Return the (x, y) coordinate for the center point of the cell that contains the specified text.  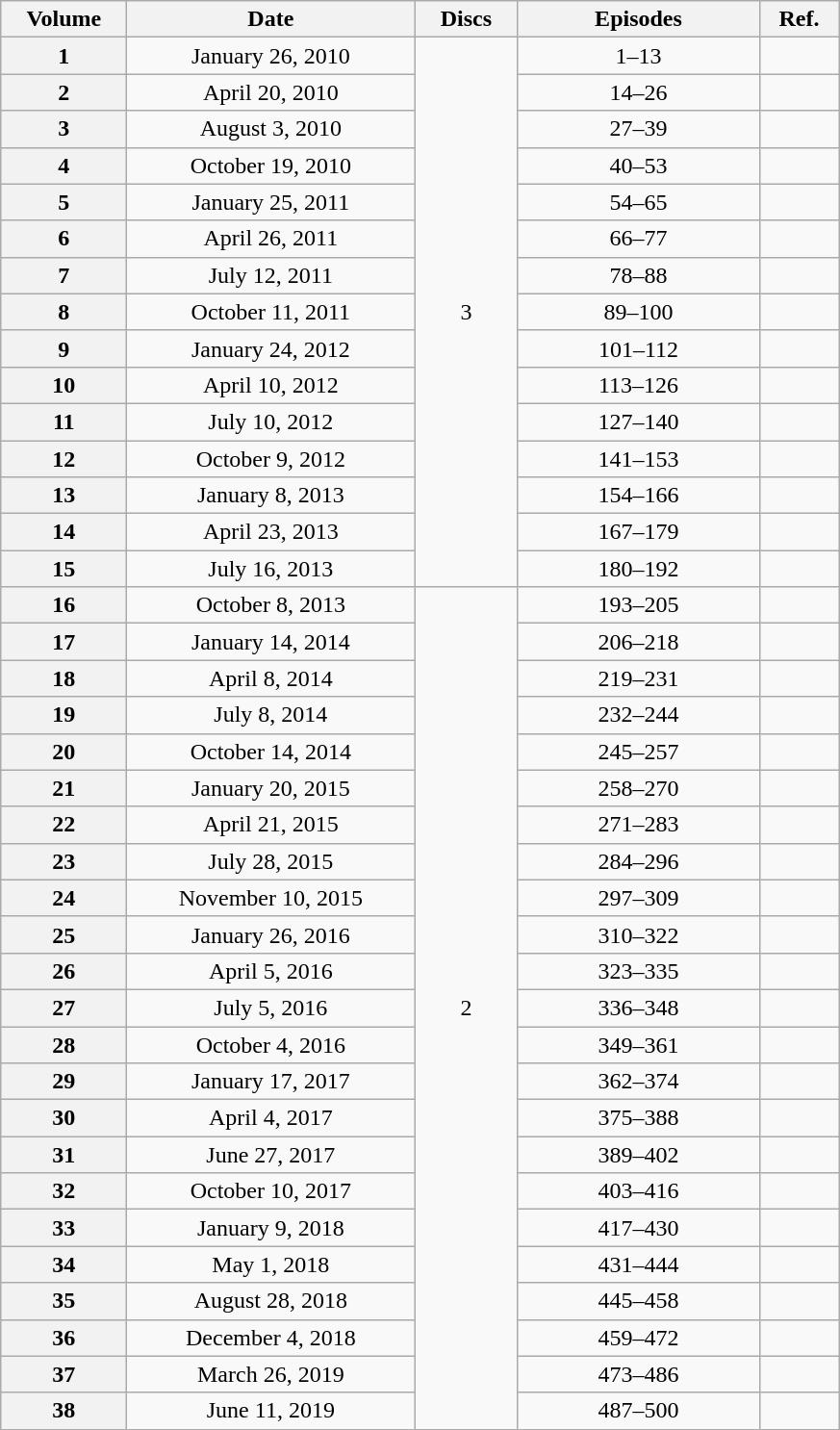
16 (64, 605)
232–244 (639, 715)
113–126 (639, 385)
18 (64, 678)
31 (64, 1155)
403–416 (639, 1191)
November 10, 2015 (271, 898)
Volume (64, 19)
271–283 (639, 825)
29 (64, 1082)
487–500 (639, 1411)
15 (64, 569)
January 26, 2016 (271, 934)
154–166 (639, 496)
323–335 (639, 971)
127–140 (639, 421)
12 (64, 459)
167–179 (639, 532)
December 4, 2018 (271, 1338)
4 (64, 166)
October 14, 2014 (271, 752)
35 (64, 1301)
January 14, 2014 (271, 642)
1–13 (639, 56)
101–112 (639, 348)
July 16, 2013 (271, 569)
389–402 (639, 1155)
349–361 (639, 1044)
26 (64, 971)
March 26, 2019 (271, 1374)
January 24, 2012 (271, 348)
April 23, 2013 (271, 532)
30 (64, 1118)
417–430 (639, 1228)
Episodes (639, 19)
April 8, 2014 (271, 678)
April 20, 2010 (271, 92)
245–257 (639, 752)
20 (64, 752)
78–88 (639, 275)
January 9, 2018 (271, 1228)
180–192 (639, 569)
January 25, 2011 (271, 202)
6 (64, 239)
24 (64, 898)
23 (64, 861)
14–26 (639, 92)
8 (64, 312)
January 20, 2015 (271, 788)
January 17, 2017 (271, 1082)
27–39 (639, 129)
219–231 (639, 678)
38 (64, 1411)
33 (64, 1228)
28 (64, 1044)
July 12, 2011 (271, 275)
21 (64, 788)
Date (271, 19)
July 8, 2014 (271, 715)
January 8, 2013 (271, 496)
19 (64, 715)
5 (64, 202)
258–270 (639, 788)
37 (64, 1374)
445–458 (639, 1301)
April 5, 2016 (271, 971)
7 (64, 275)
206–218 (639, 642)
34 (64, 1264)
October 9, 2012 (271, 459)
1 (64, 56)
October 8, 2013 (271, 605)
11 (64, 421)
17 (64, 642)
310–322 (639, 934)
284–296 (639, 861)
66–77 (639, 239)
June 11, 2019 (271, 1411)
Ref. (799, 19)
459–472 (639, 1338)
October 11, 2011 (271, 312)
August 3, 2010 (271, 129)
22 (64, 825)
13 (64, 496)
April 26, 2011 (271, 239)
April 10, 2012 (271, 385)
Discs (466, 19)
October 4, 2016 (271, 1044)
27 (64, 1008)
July 5, 2016 (271, 1008)
193–205 (639, 605)
April 4, 2017 (271, 1118)
431–444 (639, 1264)
July 10, 2012 (271, 421)
36 (64, 1338)
375–388 (639, 1118)
473–486 (639, 1374)
297–309 (639, 898)
40–53 (639, 166)
14 (64, 532)
July 28, 2015 (271, 861)
89–100 (639, 312)
362–374 (639, 1082)
32 (64, 1191)
January 26, 2010 (271, 56)
June 27, 2017 (271, 1155)
October 19, 2010 (271, 166)
54–65 (639, 202)
10 (64, 385)
August 28, 2018 (271, 1301)
October 10, 2017 (271, 1191)
9 (64, 348)
April 21, 2015 (271, 825)
336–348 (639, 1008)
25 (64, 934)
May 1, 2018 (271, 1264)
141–153 (639, 459)
